Determine the (x, y) coordinate at the center of the cell enclosing the given text.  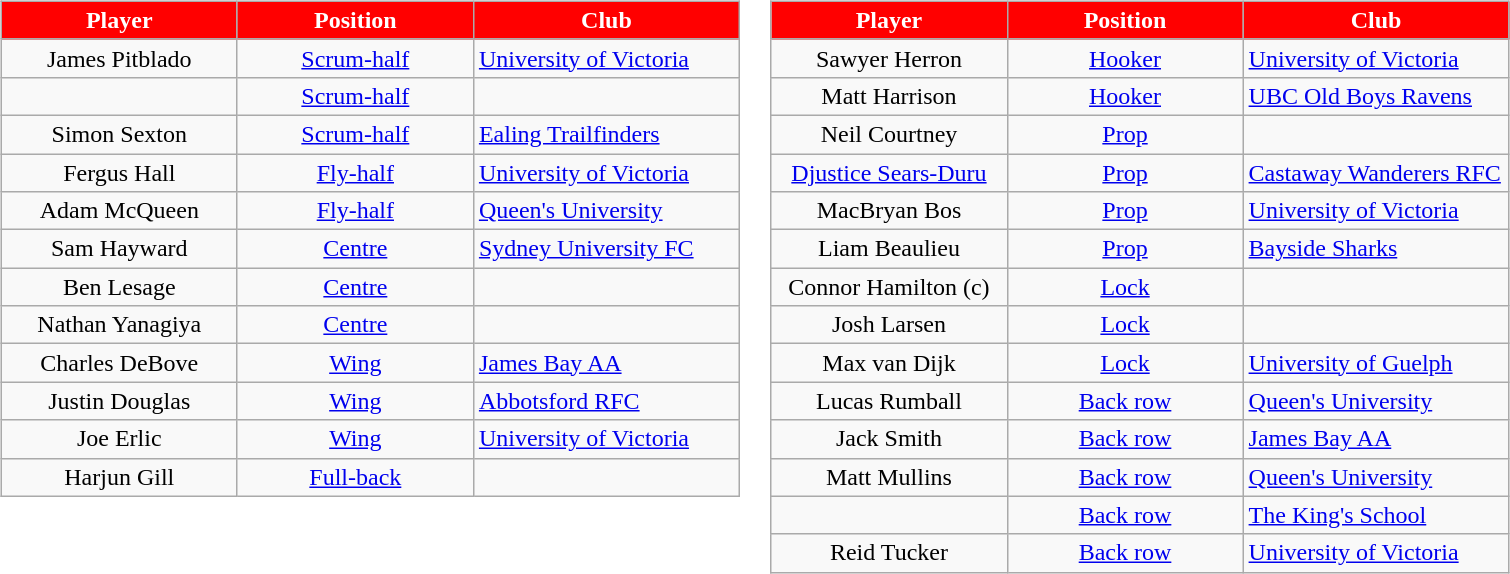
UBC Old Boys Ravens (1376, 96)
Matt Mullins (889, 477)
Justin Douglas (119, 401)
The King's School (1376, 515)
Sydney University FC (606, 249)
University of Guelph (1376, 363)
Ben Lesage (119, 287)
Neil Courtney (889, 134)
Josh Larsen (889, 325)
Sam Hayward (119, 249)
Reid Tucker (889, 553)
Adam McQueen (119, 211)
Lucas Rumball (889, 401)
MacBryan Bos (889, 211)
James Pitblado (119, 58)
Max van Dijk (889, 363)
Sawyer Herron (889, 58)
Liam Beaulieu (889, 249)
Jack Smith (889, 439)
Charles DeBove (119, 363)
Fergus Hall (119, 173)
Full-back (355, 477)
Matt Harrison (889, 96)
Connor Hamilton (c) (889, 287)
Djustice Sears-Duru (889, 173)
Castaway Wanderers RFC (1376, 173)
Harjun Gill (119, 477)
Abbotsford RFC (606, 401)
Simon Sexton (119, 134)
Nathan Yanagiya (119, 325)
Ealing Trailfinders (606, 134)
Bayside Sharks (1376, 249)
Joe Erlic (119, 439)
